Search for the cell housing the specified text and yield its (X, Y) center coordinate. 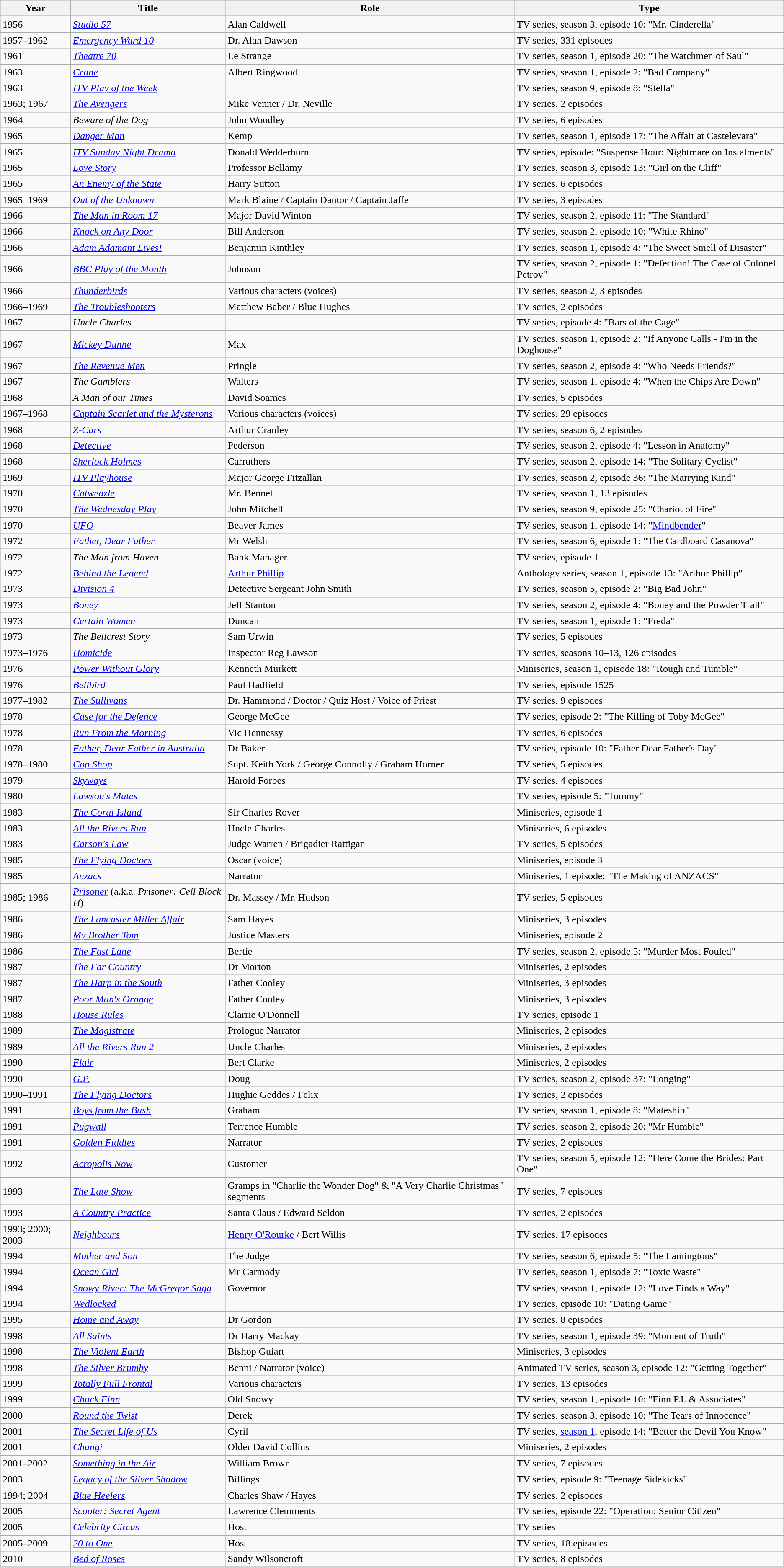
1977–1982 (36, 700)
TV series, season 1, episode 4: "When the Chips Are Down" (649, 382)
1988 (36, 1015)
Danger Man (148, 136)
Father, Dear Father (148, 541)
Theatre 70 (148, 56)
1992 (36, 1164)
Derek (370, 1415)
Oscar (voice) (370, 860)
TV series, season 1, episode 1: "Freda" (649, 621)
TV series, season 6, episode 5: "The Lamingtons" (649, 1256)
Mickey Dunne (148, 344)
TV series, 331 episodes (649, 40)
Mark Blaine / Captain Dantor / Captain Jaffe (370, 200)
Terrence Humble (370, 1126)
TV series, season 2, episode 4: "Boney and the Powder Trail" (649, 605)
UFO (148, 525)
Vic Hennessy (370, 733)
Studio 57 (148, 24)
Bill Anderson (370, 232)
The Man in Room 17 (148, 216)
Charles Shaw / Hayes (370, 1495)
Pringle (370, 366)
Johnson (370, 269)
The Avengers (148, 104)
House Rules (148, 1015)
Mike Venner / Dr. Neville (370, 104)
Billings (370, 1479)
G.P. (148, 1079)
TV series, seasons 10–13, 126 episodes (649, 653)
The Man from Haven (148, 557)
TV series, season 2, episode 36: "The Marrying Kind" (649, 477)
Pugwall (148, 1126)
1956 (36, 24)
TV series, episode 22: "Operation: Senior Citizen" (649, 1511)
TV series, season 2, episode 14: "The Solitary Cyclist" (649, 461)
TV series, season 3, episode 10: "The Tears of Innocence" (649, 1415)
Governor (370, 1288)
A Man of our Times (148, 398)
TV series, episode 10: "Father Dear Father's Day" (649, 749)
The Judge (370, 1256)
Emergency Ward 10 (148, 40)
TV series, season 1, 13 episodes (649, 493)
Adam Adamant Lives! (148, 248)
Anthology series, season 1, episode 13: "Arthur Phillip" (649, 573)
BBC Play of the Month (148, 269)
The Silver Brumby (148, 1368)
Division 4 (148, 589)
Poor Man's Orange (148, 999)
TV series, season 1, episode 20: "The Watchmen of Saul" (649, 56)
TV series, season 9, episode 8: "Stella" (649, 88)
Father, Dear Father in Australia (148, 749)
1967–1968 (36, 413)
Year (36, 8)
Bed of Roses (148, 1559)
Older David Collins (370, 1447)
Henry O'Rourke / Bert Willis (370, 1234)
The Coral Island (148, 812)
The Harp in the South (148, 983)
William Brown (370, 1463)
TV series, episode 4: "Bars of the Cage" (649, 323)
Celebrity Circus (148, 1527)
Power Without Glory (148, 669)
Bert Clarke (370, 1063)
David Soames (370, 398)
Behind the Legend (148, 573)
Clarrie O'Donnell (370, 1015)
Wedlocked (148, 1304)
TV series, season 1, episode 17: "The Affair at Castelevara" (649, 136)
Jeff Stanton (370, 605)
The Magistrate (148, 1031)
TV series, season 1, episode 8: "Mateship" (649, 1110)
TV series, season 6, 2 episodes (649, 429)
Snowy River: The McGregor Saga (148, 1288)
Old Snowy (370, 1399)
TV series, season 2, episode 11: "The Standard" (649, 216)
Mr. Bennet (370, 493)
Pederson (370, 445)
Professor Bellamy (370, 168)
1964 (36, 120)
Various characters (370, 1384)
1979 (36, 780)
Benjamin Kinthley (370, 248)
Miniseries, episode 1 (649, 812)
My Brother Tom (148, 935)
Harry Sutton (370, 183)
Ocean Girl (148, 1272)
TV series, episode 9: "Teenage Sidekicks" (649, 1479)
2005–2009 (36, 1543)
1978–1980 (36, 764)
TV series, season 2, episode 4: "Who Needs Friends?" (649, 366)
Lawrence Clemments (370, 1511)
Kemp (370, 136)
TV series, 17 episodes (649, 1234)
2003 (36, 1479)
Prisoner (a.k.a. Prisoner: Cell Block H) (148, 897)
TV series, 4 episodes (649, 780)
TV series, season 1, episode 7: "Toxic Waste" (649, 1272)
Gramps in "Charlie the Wonder Dog" & "A Very Charlie Christmas" segments (370, 1191)
John Woodley (370, 120)
Albert Ringwood (370, 72)
TV series, season 3, episode 13: "Girl on the Cliff" (649, 168)
Mr Welsh (370, 541)
TV series, season 1, episode 10: "Finn P.I. & Associates" (649, 1399)
Detective (148, 445)
TV series, season 2, episode 1: "Defection! The Case of Colonel Petrov" (649, 269)
Golden Fiddles (148, 1142)
All the Rivers Run (148, 828)
1966–1969 (36, 307)
TV series, episode: "Suspense Hour: Nightmare on Instalments" (649, 152)
The Far Country (148, 967)
Anzacs (148, 876)
Supt. Keith York / George Connolly / Graham Horner (370, 764)
Bellbird (148, 684)
Title (148, 8)
Certain Women (148, 621)
20 to One (148, 1543)
All Saints (148, 1336)
TV series, 3 episodes (649, 200)
Out of the Unknown (148, 200)
Kenneth Murkett (370, 669)
TV series, episode 2: "The Killing of Toby McGee" (649, 716)
Bishop Guiart (370, 1352)
TV series, season 1, episode 14: "Better the Devil You Know" (649, 1431)
The Revenue Men (148, 366)
Beware of the Dog (148, 120)
1985; 1986 (36, 897)
Graham (370, 1110)
Boys from the Bush (148, 1110)
Cyril (370, 1431)
Home and Away (148, 1320)
TV series, episode 10: "Dating Game" (649, 1304)
Knock on Any Door (148, 232)
Miniseries, 1 episode: "The Making of ANZACS" (649, 876)
The Late Show (148, 1191)
TV series, season 9, episode 25: "Chariot of Fire" (649, 509)
TV series, season 2, episode 20: "Mr Humble" (649, 1126)
TV series, season 6, episode 1: "The Cardboard Casanova" (649, 541)
Alan Caldwell (370, 24)
Chuck Finn (148, 1399)
Flair (148, 1063)
Miniseries, episode 2 (649, 935)
Doug (370, 1079)
Judge Warren / Brigadier Rattigan (370, 844)
Sir Charles Rover (370, 812)
Major George Fitzallan (370, 477)
The Fast Lane (148, 951)
The Violent Earth (148, 1352)
Matthew Baber / Blue Hughes (370, 307)
Something in the Air (148, 1463)
John Mitchell (370, 509)
Miniseries, episode 3 (649, 860)
Scooter: Secret Agent (148, 1511)
Carson's Law (148, 844)
TV series, season 3, episode 10: "Mr. Cinderella" (649, 24)
Dr. Massey / Mr. Hudson (370, 897)
A Country Practice (148, 1213)
Max (370, 344)
1957–1962 (36, 40)
Legacy of the Silver Shadow (148, 1479)
TV series, season 1, episode 2: "If Anyone Calls - I'm in the Doghouse" (649, 344)
Miniseries, 6 episodes (649, 828)
1980 (36, 796)
Customer (370, 1164)
Lawson's Mates (148, 796)
Bank Manager (370, 557)
TV series, season 1, episode 12: "Love Finds a Way" (649, 1288)
Donald Wedderburn (370, 152)
1969 (36, 477)
Miniseries, season 1, episode 18: "Rough and Tumble" (649, 669)
Run From the Morning (148, 733)
TV series (649, 1527)
TV series, 13 episodes (649, 1384)
Arthur Cranley (370, 429)
All the Rivers Run 2 (148, 1047)
Detective Sergeant John Smith (370, 589)
Type (649, 8)
TV series, episode 1525 (649, 684)
Crane (148, 72)
Z-Cars (148, 429)
Neighbours (148, 1234)
TV series, season 2, episode 5: "Murder Most Fouled" (649, 951)
Justice Masters (370, 935)
ITV Sunday Night Drama (148, 152)
Arthur Phillip (370, 573)
1990–1991 (36, 1095)
Benni / Narrator (voice) (370, 1368)
1961 (36, 56)
Le Strange (370, 56)
An Enemy of the State (148, 183)
Carruthers (370, 461)
The Bellcrest Story (148, 637)
Sam Urwin (370, 637)
Sam Hayes (370, 919)
TV series, 29 episodes (649, 413)
Cop Shop (148, 764)
Mr Carmody (370, 1272)
The Gamblers (148, 382)
1963; 1967 (36, 104)
Walters (370, 382)
Changi (148, 1447)
Santa Claus / Edward Seldon (370, 1213)
Love Story (148, 168)
Dr Gordon (370, 1320)
TV series, season 1, episode 14: "Mindbender" (649, 525)
Major David Winton (370, 216)
The Sullivans (148, 700)
Catweazle (148, 493)
Bertie (370, 951)
ITV Playhouse (148, 477)
Skyways (148, 780)
Sandy Wilsoncroft (370, 1559)
Role (370, 8)
TV series, season 2, episode 10: "White Rhino" (649, 232)
2010 (36, 1559)
TV series, season 1, episode 39: "Moment of Truth" (649, 1336)
TV series, season 1, episode 4: "The Sweet Smell of Disaster" (649, 248)
Round the Twist (148, 1415)
Thunderbirds (148, 291)
George McGee (370, 716)
TV series, season 1, episode 2: "Bad Company" (649, 72)
2000 (36, 1415)
The Wednesday Play (148, 509)
Dr Harry Mackay (370, 1336)
TV series, season 2, 3 episodes (649, 291)
The Lancaster Miller Affair (148, 919)
Captain Scarlet and the Mysterons (148, 413)
TV series, season 5, episode 2: "Big Bad John" (649, 589)
Sherlock Holmes (148, 461)
Case for the Defence (148, 716)
Hughie Geddes / Felix (370, 1095)
Animated TV series, season 3, episode 12: "Getting Together" (649, 1368)
1995 (36, 1320)
Dr. Alan Dawson (370, 40)
Acropolis Now (148, 1164)
The Secret Life of Us (148, 1431)
TV series, season 2, episode 37: "Longing" (649, 1079)
Boney (148, 605)
Dr Morton (370, 967)
TV series, season 5, episode 12: "Here Come the Brides: Part One" (649, 1164)
TV series, 18 episodes (649, 1543)
Blue Heelers (148, 1495)
1965–1969 (36, 200)
Harold Forbes (370, 780)
Dr Baker (370, 749)
Paul Hadfield (370, 684)
1973–1976 (36, 653)
Prologue Narrator (370, 1031)
TV series, episode 5: "Tommy" (649, 796)
Beaver James (370, 525)
TV series, season 2, episode 4: "Lesson in Anatomy" (649, 445)
ITV Play of the Week (148, 88)
Totally Full Frontal (148, 1384)
Inspector Reg Lawson (370, 653)
Dr. Hammond / Doctor / Quiz Host / Voice of Priest (370, 700)
1993; 2000; 2003 (36, 1234)
TV series, 9 episodes (649, 700)
Duncan (370, 621)
The Troubleshooters (148, 307)
Homicide (148, 653)
1994; 2004 (36, 1495)
Mother and Son (148, 1256)
2001–2002 (36, 1463)
